Output the [x, y] coordinate of the center of the cell containing the given text.  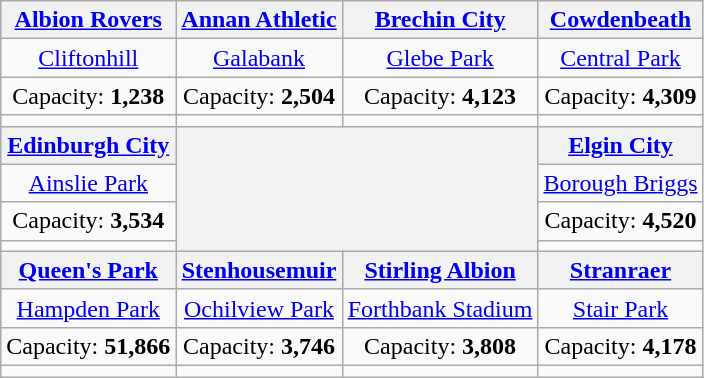
Capacity: 4,178 [620, 346]
Stenhousemuir [259, 270]
Ochilview Park [259, 308]
Capacity: 4,123 [440, 96]
Glebe Park [440, 58]
Capacity: 2,504 [259, 96]
Forthbank Stadium [440, 308]
Capacity: 3,534 [88, 221]
Capacity: 3,808 [440, 346]
Edinburgh City [88, 145]
Galabank [259, 58]
Cliftonhill [88, 58]
Ainslie Park [88, 183]
Capacity: 4,520 [620, 221]
Central Park [620, 58]
Hampden Park [88, 308]
Annan Athletic [259, 20]
Albion Rovers [88, 20]
Elgin City [620, 145]
Borough Briggs [620, 183]
Queen's Park [88, 270]
Stranraer [620, 270]
Capacity: 51,866 [88, 346]
Brechin City [440, 20]
Capacity: 4,309 [620, 96]
Stirling Albion [440, 270]
Capacity: 3,746 [259, 346]
Cowdenbeath [620, 20]
Stair Park [620, 308]
Capacity: 1,238 [88, 96]
